Pinpoint the cell where the given text exists, returning its (x, y) midpoint coordinate. 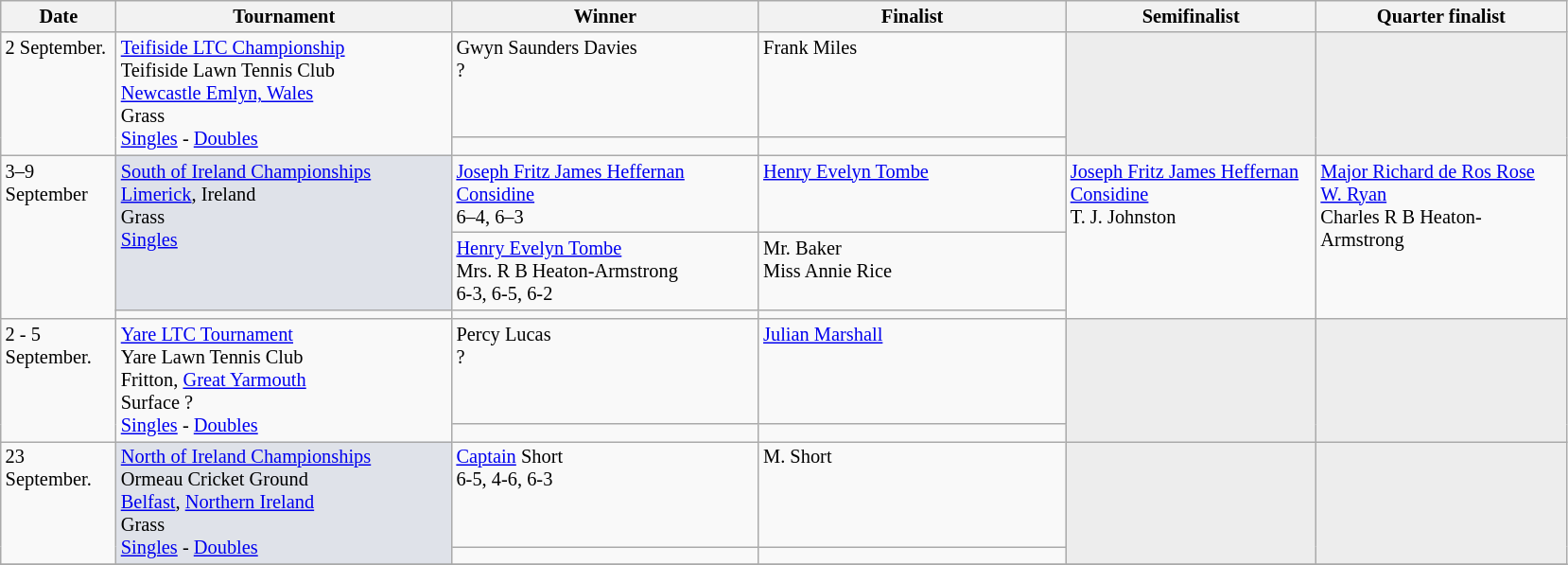
Julian Marshall (912, 371)
Teifiside LTC ChampionshipTeifiside Lawn Tennis ClubNewcastle Emlyn, WalesGrassSingles - Doubles (284, 94)
M. Short (912, 494)
Captain Short 6-5, 4-6, 6-3 (605, 494)
Finalist (912, 16)
2 - 5 September. (59, 380)
2 September. (59, 94)
South of Ireland Championships Limerick, IrelandGrassSingles (284, 233)
Joseph Fritz James Heffernan Considine T. J. Johnston (1192, 237)
23 September. (59, 503)
Henry Evelyn Tombe Mrs. R B Heaton-Armstrong6-3, 6-5, 6-2 (605, 271)
Quarter finalist (1441, 16)
Yare LTC TournamentYare Lawn Tennis ClubFritton, Great YarmouthSurface ?Singles - Doubles (284, 380)
Winner (605, 16)
Semifinalist (1192, 16)
Gwyn Saunders Davies? (605, 85)
Mr. Baker Miss Annie Rice (912, 271)
Major Richard de Ros Rose W. Ryan Charles R B Heaton-Armstrong (1441, 237)
Henry Evelyn Tombe (912, 194)
Date (59, 16)
North of Ireland ChampionshipsOrmeau Cricket GroundBelfast, Northern IrelandGrassSingles - Doubles (284, 503)
Joseph Fritz James Heffernan Considine6–4, 6–3 (605, 194)
3–9 September (59, 237)
Percy Lucas? (605, 371)
Tournament (284, 16)
Frank Miles (912, 85)
